Pinpoint the cell where the given text exists, returning its [x, y] midpoint coordinate. 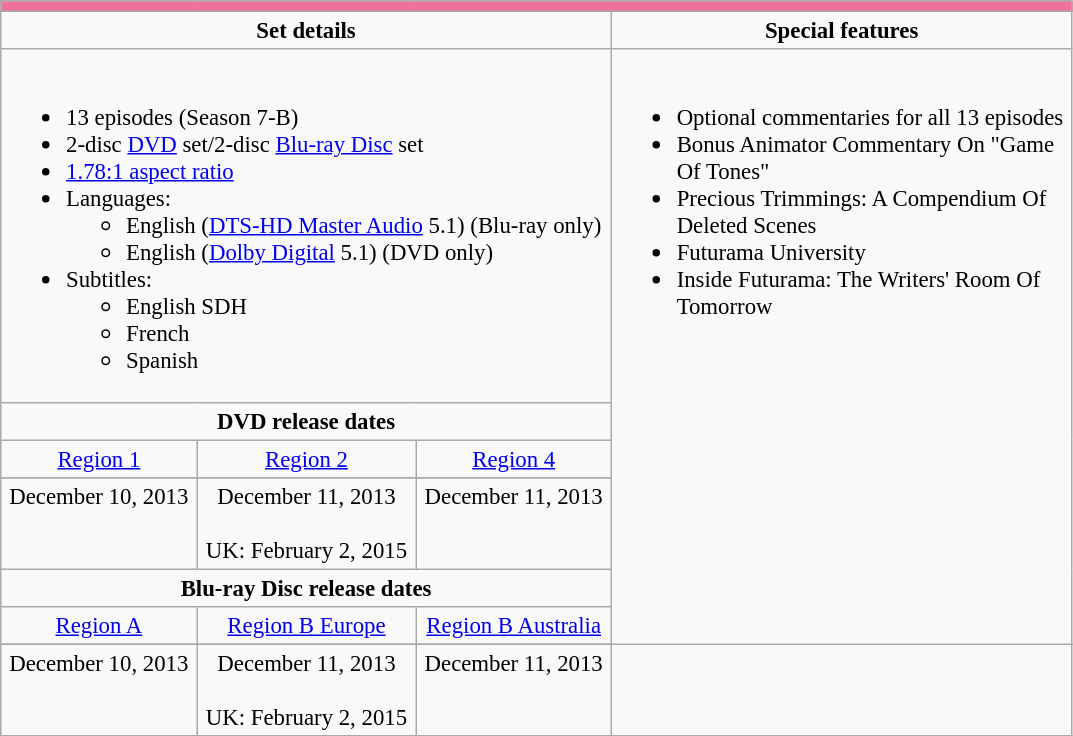
Region A [99, 625]
DVD release dates [306, 421]
Region 2 [306, 459]
Region 4 [514, 459]
Set details [306, 30]
Region 1 [99, 459]
Region B Europe [306, 625]
Special features [842, 30]
Blu-ray Disc release dates [306, 588]
Region B Australia [514, 625]
